Detect which cell encompasses the target text, then output its [x, y] center coordinate. 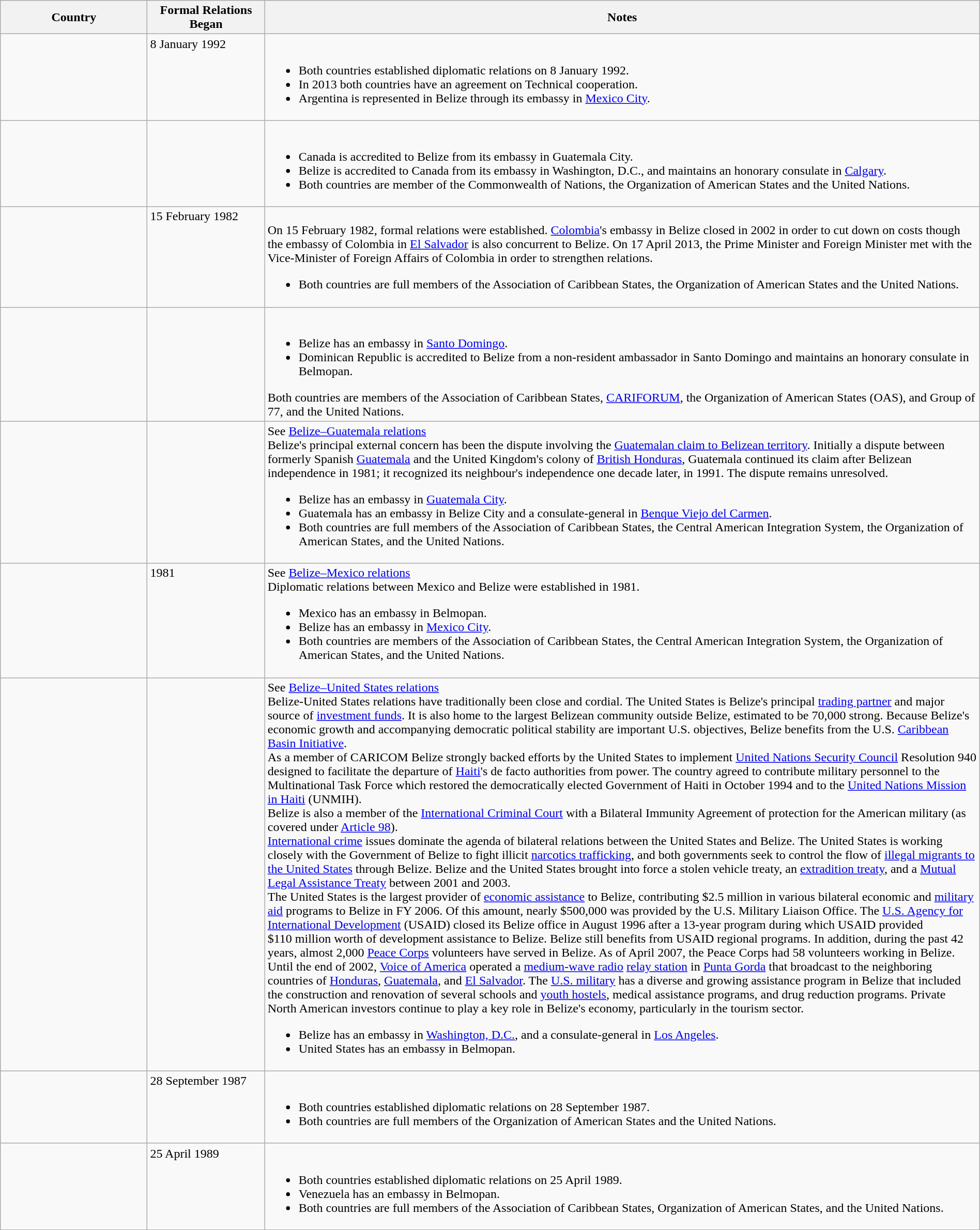
Formal Relations Began [206, 18]
28 September 1987 [206, 1107]
8 January 1992 [206, 78]
15 February 1982 [206, 257]
Country [74, 18]
1981 [206, 620]
25 April 1989 [206, 1187]
Notes [622, 18]
